Determine the (X, Y) coordinate at the center of the cell enclosing the given text.  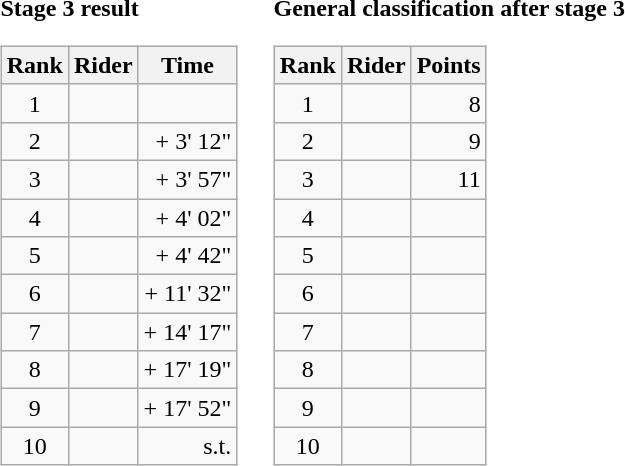
+ 17' 52" (188, 408)
+ 3' 12" (188, 141)
+ 17' 19" (188, 370)
+ 4' 02" (188, 217)
s.t. (188, 446)
+ 11' 32" (188, 294)
Time (188, 65)
11 (448, 179)
+ 3' 57" (188, 179)
Points (448, 65)
+ 4' 42" (188, 256)
+ 14' 17" (188, 332)
